Output the [X, Y] coordinate of the center of the cell containing the given text.  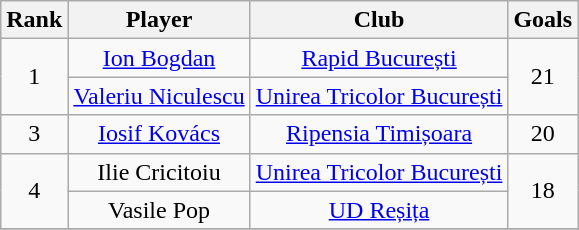
Iosif Kovács [159, 134]
3 [34, 134]
Goals [543, 20]
21 [543, 77]
Vasile Pop [159, 210]
1 [34, 77]
20 [543, 134]
18 [543, 191]
Player [159, 20]
Rank [34, 20]
Ripensia Timișoara [379, 134]
Valeriu Niculescu [159, 96]
UD Reșița [379, 210]
4 [34, 191]
Ion Bogdan [159, 58]
Rapid București [379, 58]
Ilie Cricitoiu [159, 172]
Club [379, 20]
